Provide the [x, y] coordinate of the cell's center where the given text is located.  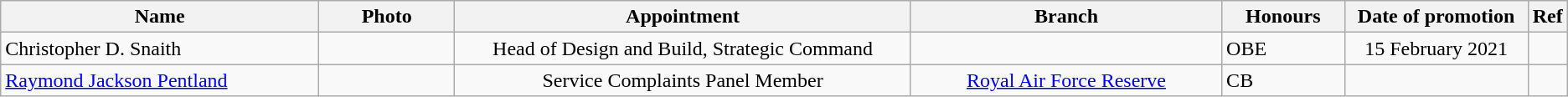
Head of Design and Build, Strategic Command [683, 48]
Date of promotion [1436, 17]
CB [1283, 80]
Name [160, 17]
Service Complaints Panel Member [683, 80]
Honours [1283, 17]
Raymond Jackson Pentland [160, 80]
Ref [1548, 17]
Photo [387, 17]
Branch [1065, 17]
15 February 2021 [1436, 48]
Christopher D. Snaith [160, 48]
Royal Air Force Reserve [1065, 80]
Appointment [683, 17]
OBE [1283, 48]
